Provide the [x, y] coordinate of the cell's center where the given text is located.  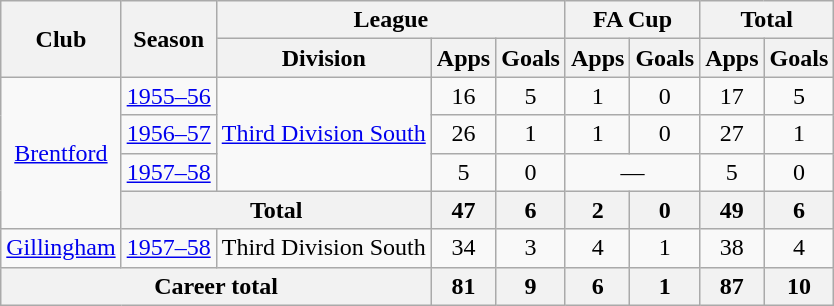
34 [463, 248]
9 [531, 286]
Season [168, 39]
2 [597, 210]
Division [324, 58]
Club [61, 39]
Gillingham [61, 248]
16 [463, 96]
26 [463, 134]
— [632, 172]
FA Cup [632, 20]
81 [463, 286]
1956–57 [168, 134]
17 [732, 96]
League [390, 20]
87 [732, 286]
1955–56 [168, 96]
Career total [216, 286]
10 [799, 286]
27 [732, 134]
47 [463, 210]
Brentford [61, 153]
3 [531, 248]
38 [732, 248]
49 [732, 210]
